Find where the given text appears and provide that cell's center as [X, Y] coordinate. 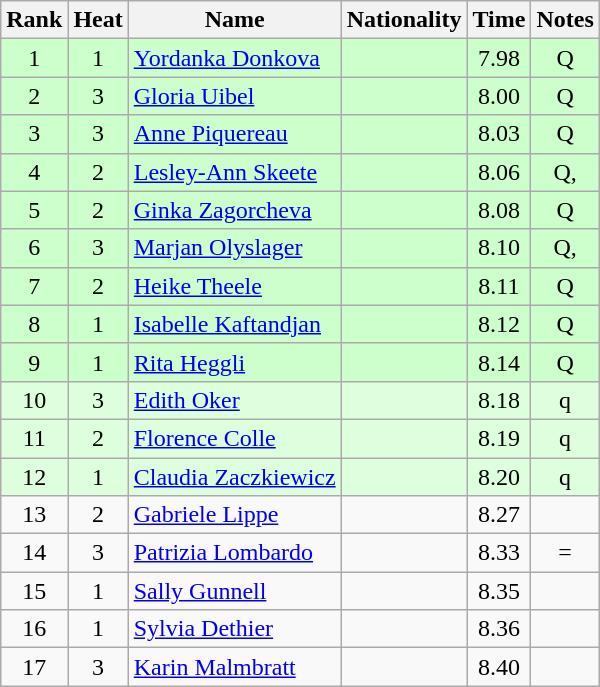
Rita Heggli [234, 362]
Yordanka Donkova [234, 58]
10 [34, 400]
Rank [34, 20]
Nationality [404, 20]
Patrizia Lombardo [234, 553]
7.98 [499, 58]
6 [34, 248]
8.11 [499, 286]
14 [34, 553]
13 [34, 515]
8.00 [499, 96]
Marjan Olyslager [234, 248]
8.08 [499, 210]
Sylvia Dethier [234, 629]
= [565, 553]
Time [499, 20]
Sally Gunnell [234, 591]
5 [34, 210]
Heike Theele [234, 286]
8.40 [499, 667]
8.06 [499, 172]
9 [34, 362]
Anne Piquereau [234, 134]
8.36 [499, 629]
8.18 [499, 400]
8.20 [499, 477]
Florence Colle [234, 438]
7 [34, 286]
17 [34, 667]
Gabriele Lippe [234, 515]
Ginka Zagorcheva [234, 210]
8.10 [499, 248]
11 [34, 438]
Isabelle Kaftandjan [234, 324]
Karin Malmbratt [234, 667]
8 [34, 324]
8.19 [499, 438]
8.27 [499, 515]
12 [34, 477]
Heat [98, 20]
15 [34, 591]
Lesley-Ann Skeete [234, 172]
4 [34, 172]
8.33 [499, 553]
Notes [565, 20]
8.03 [499, 134]
8.35 [499, 591]
8.12 [499, 324]
Edith Oker [234, 400]
Name [234, 20]
Claudia Zaczkiewicz [234, 477]
Gloria Uibel [234, 96]
16 [34, 629]
8.14 [499, 362]
